Determine the (X, Y) coordinate at the center of the cell enclosing the given text.  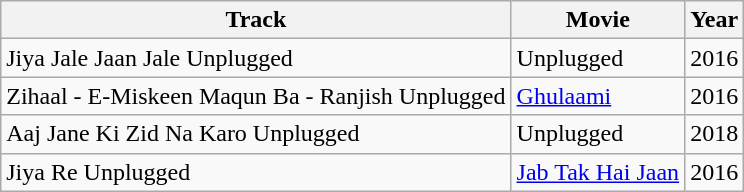
Aaj Jane Ki Zid Na Karo Unplugged (256, 134)
Year (714, 20)
Ghulaami (598, 96)
Jab Tak Hai Jaan (598, 172)
Movie (598, 20)
Zihaal - E-Miskeen Maqun Ba - Ranjish Unplugged (256, 96)
Jiya Jale Jaan Jale Unplugged (256, 58)
Track (256, 20)
2018 (714, 134)
Jiya Re Unplugged (256, 172)
